Locate the cell with the specified text and output its [X, Y] center coordinate. 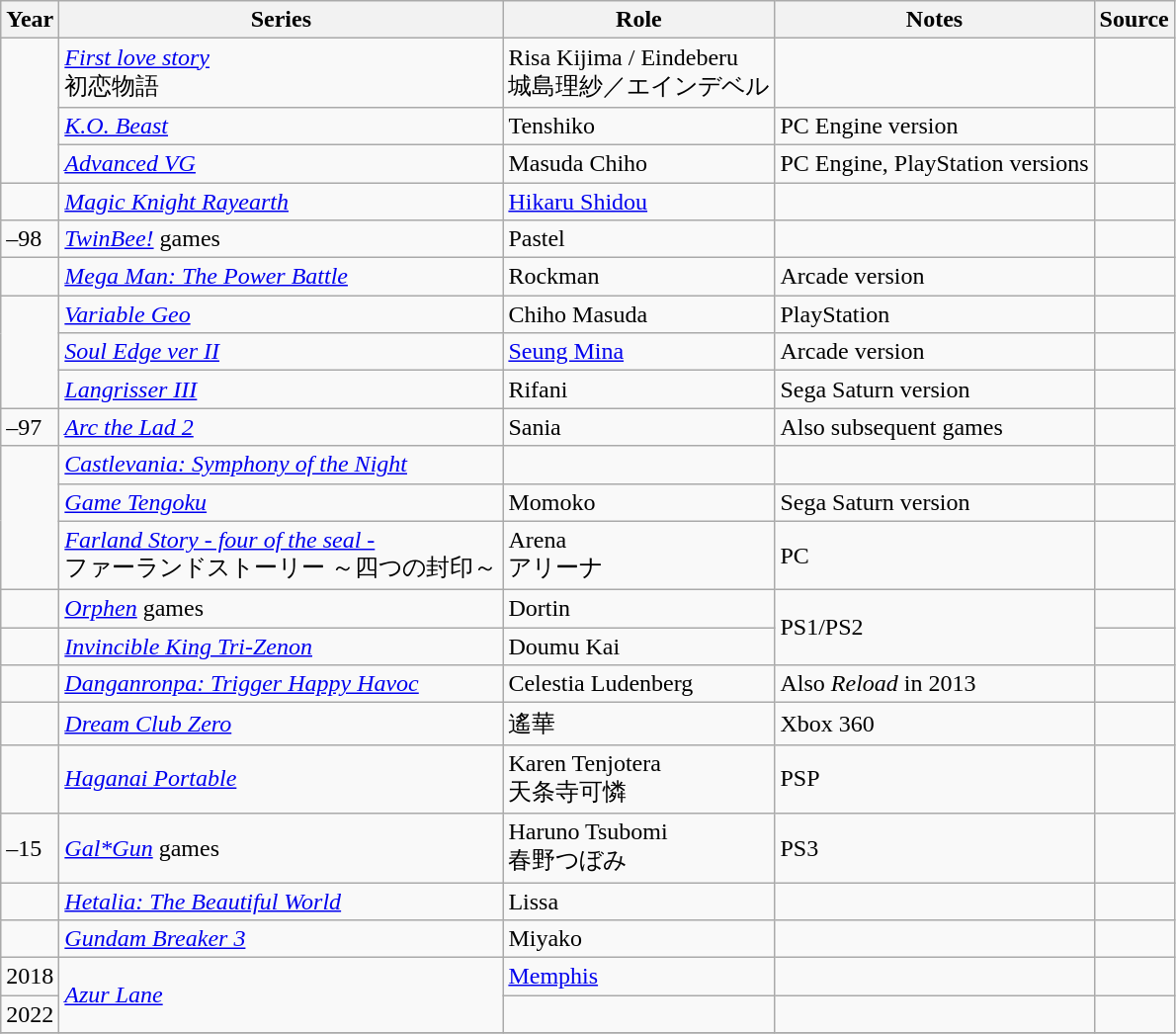
Variable Geo [281, 314]
Karen Tenjotera天条寺可憐 [638, 779]
Tenshiko [638, 126]
Advanced VG [281, 163]
Orphen games [281, 609]
Role [638, 20]
Mega Man: The Power Battle [281, 277]
Masuda Chiho [638, 163]
Danganronpa: Trigger Happy Havoc [281, 684]
Magic Knight Rayearth [281, 201]
Gundam Breaker 3 [281, 939]
Dortin [638, 609]
Azur Lane [281, 995]
2018 [30, 977]
Lissa [638, 901]
Dream Club Zero [281, 724]
Arenaアリーナ [638, 556]
Haruno Tsubomi春野つぼみ [638, 848]
Gal*Gun games [281, 848]
Also subsequent games [935, 427]
Game Tengoku [281, 502]
Rifani [638, 389]
PC [935, 556]
PC Engine version [935, 126]
–97 [30, 427]
Arc the Lad 2 [281, 427]
Series [281, 20]
Langrisser III [281, 389]
Invincible King Tri-Zenon [281, 646]
PSP [935, 779]
Soul Edge ver II [281, 352]
PC Engine, PlayStation versions [935, 163]
Rockman [638, 277]
Xbox 360 [935, 724]
TwinBee! games [281, 239]
Year [30, 20]
Doumu Kai [638, 646]
K.O. Beast [281, 126]
Farland Story - four of the seal -ファーランドストーリー ～四つの封印～ [281, 556]
PlayStation [935, 314]
Celestia Ludenberg [638, 684]
Hetalia: The Beautiful World [281, 901]
Sania [638, 427]
2022 [30, 1014]
Miyako [638, 939]
Notes [935, 20]
First love story初恋物語 [281, 73]
Chiho Masuda [638, 314]
Castlevania: Symphony of the Night [281, 465]
–15 [30, 848]
PS3 [935, 848]
Also Reload in 2013 [935, 684]
–98 [30, 239]
Risa Kijima / Eindeberu城島理紗／エインデベル [638, 73]
Momoko [638, 502]
Haganai Portable [281, 779]
PS1/PS2 [935, 628]
Seung Mina [638, 352]
遙華 [638, 724]
Pastel [638, 239]
Memphis [638, 977]
Source [1134, 20]
Hikaru Shidou [638, 201]
